Scan for the cell matching the given text and deliver its (X, Y) coordinate at center. 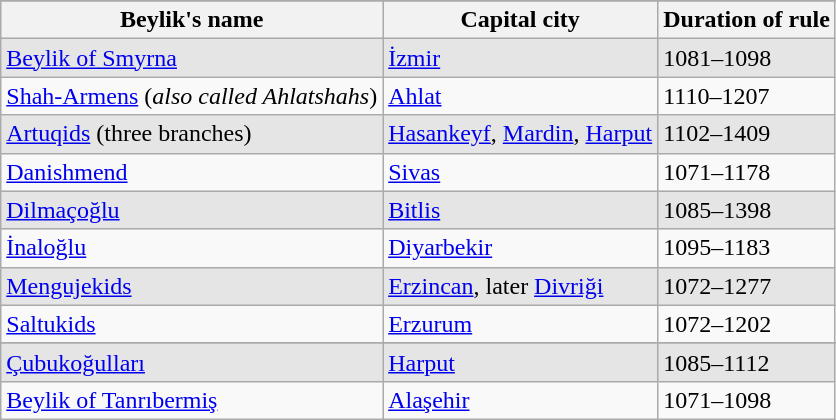
Artuqids (three branches) (192, 134)
Saltukids (192, 324)
Ahlat (520, 96)
1072–1202 (747, 324)
Mengujekids (192, 286)
1071–1178 (747, 172)
Erzincan, later Divriği (520, 286)
Erzurum (520, 324)
Harput (520, 362)
Beylik's name (192, 20)
Danishmend (192, 172)
1085–1398 (747, 210)
Sivas (520, 172)
1072–1277 (747, 286)
Duration of rule (747, 20)
Dilmaçoğlu (192, 210)
Alaşehir (520, 400)
Bitlis (520, 210)
İzmir (520, 58)
1102–1409 (747, 134)
1110–1207 (747, 96)
1081–1098 (747, 58)
1085–1112 (747, 362)
Capital city (520, 20)
Shah-Armens (also called Ahlatshahs) (192, 96)
Beylik of Smyrna (192, 58)
1071–1098 (747, 400)
Beylik of Tanrıbermiş (192, 400)
İnaloğlu (192, 248)
Diyarbekir (520, 248)
1095–1183 (747, 248)
Hasankeyf, Mardin, Harput (520, 134)
Çubukoğulları (192, 362)
